Search for the cell housing the specified text and yield its [X, Y] center coordinate. 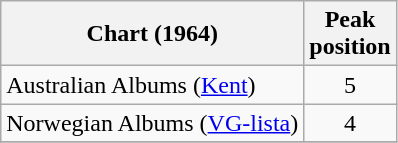
Norwegian Albums (VG-lista) [152, 123]
5 [350, 85]
Chart (1964) [152, 34]
4 [350, 123]
Peakposition [350, 34]
Australian Albums (Kent) [152, 85]
